From the cell containing the given text, extract its center point as [X, Y] coordinate. 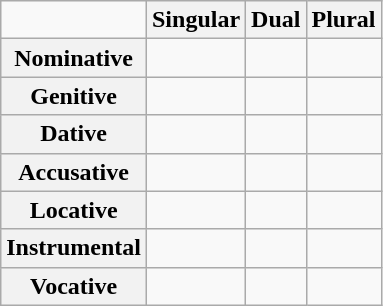
Plural [344, 20]
Instrumental [74, 248]
Vocative [74, 286]
Dative [74, 134]
Dual [276, 20]
Singular [196, 20]
Locative [74, 210]
Accusative [74, 172]
Nominative [74, 58]
Genitive [74, 96]
